Scan for the cell matching the given text and deliver its (X, Y) coordinate at center. 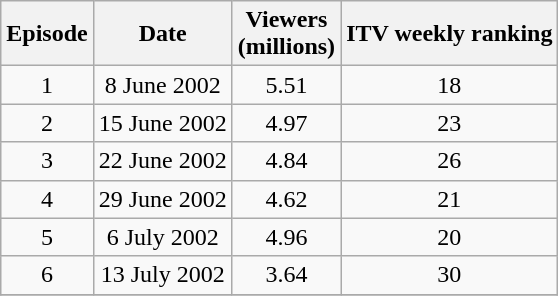
3 (47, 161)
26 (450, 161)
4.62 (286, 199)
30 (450, 275)
8 June 2002 (162, 85)
4.97 (286, 123)
Episode (47, 34)
3.64 (286, 275)
Viewers(millions) (286, 34)
29 June 2002 (162, 199)
6 (47, 275)
4 (47, 199)
21 (450, 199)
20 (450, 237)
23 (450, 123)
18 (450, 85)
13 July 2002 (162, 275)
1 (47, 85)
Date (162, 34)
ITV weekly ranking (450, 34)
22 June 2002 (162, 161)
6 July 2002 (162, 237)
5.51 (286, 85)
4.96 (286, 237)
2 (47, 123)
5 (47, 237)
15 June 2002 (162, 123)
4.84 (286, 161)
